Scan for the cell matching the given text and deliver its (X, Y) coordinate at center. 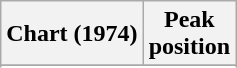
Chart (1974) (72, 34)
Peak position (189, 34)
